Capture the cell that displays the provided text and extract its (x, y) central coordinate. 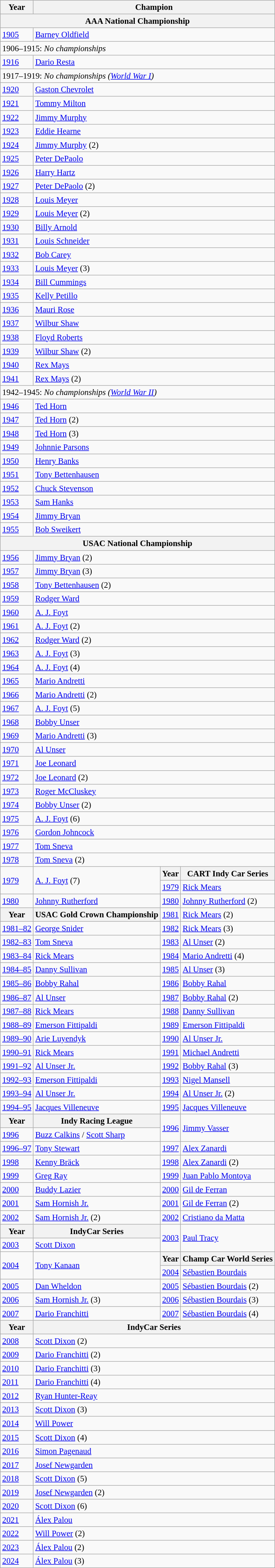
Floyd Roberts (154, 337)
1937 (17, 324)
1932 (17, 255)
1991–92 (17, 1066)
1986–87 (17, 997)
1985–86 (17, 984)
Louis Meyer (154, 200)
Sébastien Bourdais (228, 1272)
1957 (17, 571)
1982 (171, 929)
1917–1919: No championships (World War I) (137, 76)
1966 (17, 695)
Mario Andretti (3) (154, 736)
Álex Palou (154, 1520)
1923 (17, 131)
Indy Racing League (97, 1121)
1950 (17, 461)
2009 (17, 1355)
Roger McCluskey (154, 791)
Billy Arnold (154, 227)
Scott Dixon (3) (154, 1410)
Peter DePaolo (2) (154, 186)
George Snider (97, 929)
2011 (17, 1382)
A. J. Foyt (2) (154, 626)
1995 (171, 1107)
Greg Ray (97, 1176)
Sam Hornish Jr. (2) (97, 1217)
Wilbur Shaw (2) (154, 351)
1982–83 (17, 942)
Al Unser Jr. (2) (228, 1094)
Bobby Rahal (3) (228, 1066)
1956 (17, 557)
1928 (17, 200)
Scott Dixon (2) (154, 1341)
Scott Dixon (4) (154, 1437)
Joe Leonard (2) (154, 777)
Buzz Calkins / Scott Sharp (97, 1135)
1962 (17, 640)
1983–84 (17, 956)
Bill Cummings (154, 282)
Jimmy Bryan (154, 516)
Mario Andretti (154, 681)
1988 (171, 1011)
Cristiano da Matta (228, 1217)
2021 (17, 1520)
1971 (17, 764)
1987 (171, 997)
2017 (17, 1465)
AAA National Championship (137, 21)
1942–1945: No championships (World War II) (137, 392)
Jimmy Bryan (3) (154, 571)
Ted Horn (154, 406)
1981–82 (17, 929)
Sam Hanks (154, 502)
Nigel Mansell (228, 1080)
Kelly Petillo (154, 296)
1936 (17, 310)
2010 (17, 1369)
1994 (171, 1094)
Buddy Lazier (97, 1190)
Josef Newgarden (154, 1465)
1985 (171, 970)
1924 (17, 145)
1934 (17, 282)
1990–91 (17, 1052)
Sam Hornish Jr. (97, 1204)
Rick Mears (3) (228, 929)
USAC National Championship (137, 544)
Sébastien Bourdais (4) (228, 1313)
Tony Bettenhausen (2) (154, 585)
A. J. Foyt (4) (154, 667)
1984 (171, 956)
Champion (154, 7)
1993 (171, 1080)
Gaston Chevrolet (154, 90)
Gil de Ferran (2) (228, 1204)
1988–89 (17, 1025)
Eddie Hearne (154, 131)
1994–95 (17, 1107)
1974 (17, 805)
Paul Tracy (228, 1238)
Michael Andretti (228, 1052)
1940 (17, 365)
A. J. Foyt (154, 612)
1993–94 (17, 1094)
1935 (17, 296)
Sébastien Bourdais (3) (228, 1300)
1981 (171, 915)
Álex Palou (3) (154, 1561)
CART Indy Car Series (228, 873)
1954 (17, 516)
1939 (17, 351)
Simon Pagenaud (154, 1451)
Jimmy Murphy (154, 117)
Champ Car World Series (228, 1259)
1964 (17, 667)
Dario Franchitti (97, 1313)
Dario Franchitti (3) (154, 1369)
Mario Andretti (2) (154, 695)
Ted Horn (3) (154, 433)
1953 (17, 502)
Sam Hornish Jr. (3) (97, 1300)
Bobby Unser (2) (154, 805)
Bob Carey (154, 255)
Mauri Rose (154, 310)
1963 (17, 654)
Rex Mays (154, 365)
Dan Wheldon (97, 1286)
1969 (17, 736)
1921 (17, 104)
1991 (171, 1052)
1952 (17, 489)
1933 (17, 268)
Dario Franchitti (4) (154, 1382)
Al Unser (3) (228, 970)
1958 (17, 585)
Ryan Hunter-Reay (154, 1396)
1938 (17, 337)
1984–85 (17, 970)
Kenny Bräck (97, 1162)
1970 (17, 750)
Juan Pablo Montoya (228, 1176)
A. J. Foyt (7) (97, 880)
1941 (17, 379)
Jimmy Vasser (228, 1128)
Rodger Ward (2) (154, 640)
1990 (171, 1038)
1976 (17, 832)
A. J. Foyt (3) (154, 654)
1972 (17, 777)
Tom Sneva (2) (154, 860)
1920 (17, 90)
Rex Mays (2) (154, 379)
Alex Zanardi (228, 1148)
Mario Andretti (4) (228, 956)
Tommy Milton (154, 104)
Bob Sweikert (154, 530)
A. J. Foyt (6) (154, 819)
2016 (17, 1451)
Gil de Ferran (228, 1190)
1997 (171, 1148)
Jimmy Murphy (2) (154, 145)
1977 (17, 846)
1992 (171, 1066)
Ted Horn (2) (154, 420)
Peter DePaolo (154, 158)
2013 (17, 1410)
Dario Resta (154, 62)
Will Power (2) (154, 1534)
Dario Franchitti (2) (154, 1355)
Will Power (154, 1424)
1955 (17, 530)
1948 (17, 433)
1961 (17, 626)
Bobby Rahal (2) (228, 997)
1983 (171, 942)
1967 (17, 708)
Johnnie Parsons (154, 447)
1978 (17, 860)
Louis Meyer (2) (154, 214)
Harry Hartz (154, 172)
USAC Gold Crown Championship (97, 915)
1926 (17, 172)
Arie Luyendyk (97, 1038)
1947 (17, 420)
Henry Banks (154, 461)
Bobby Unser (154, 722)
Alex Zanardi (2) (228, 1162)
2019 (17, 1492)
1987–88 (17, 1011)
1906–1915: No championships (137, 49)
1946 (17, 406)
Johnny Rutherford (97, 901)
Joe Leonard (154, 764)
1930 (17, 227)
Johnny Rutherford (2) (228, 901)
2023 (17, 1547)
Chuck Stevenson (154, 489)
1989–90 (17, 1038)
Gordon Johncock (154, 832)
1986 (171, 984)
Scott Dixon (6) (154, 1506)
1949 (17, 447)
Wilbur Shaw (154, 324)
1992–93 (17, 1080)
2018 (17, 1478)
1927 (17, 186)
Tony Kanaan (97, 1266)
2024 (17, 1561)
Louis Schneider (154, 241)
2014 (17, 1424)
Barney Oldfield (154, 35)
1905 (17, 35)
1989 (171, 1025)
1959 (17, 598)
Álex Palou (2) (154, 1547)
Rick Mears (2) (228, 915)
1922 (17, 117)
1975 (17, 819)
Louis Meyer (3) (154, 268)
1916 (17, 62)
1925 (17, 158)
1929 (17, 214)
Tony Stewart (97, 1148)
A. J. Foyt (5) (154, 708)
Josef Newgarden (2) (154, 1492)
1931 (17, 241)
2015 (17, 1437)
2020 (17, 1506)
2012 (17, 1396)
Rodger Ward (154, 598)
1996–97 (17, 1148)
2008 (17, 1341)
Sébastien Bourdais (2) (228, 1286)
Al Unser (2) (228, 942)
1965 (17, 681)
Jimmy Bryan (2) (154, 557)
1951 (17, 475)
Scott Dixon (97, 1245)
1973 (17, 791)
Tony Bettenhausen (154, 475)
1968 (17, 722)
Scott Dixon (5) (154, 1478)
1960 (17, 612)
2022 (17, 1534)
